Return the (X, Y) coordinate for the center point of the cell that contains the specified text.  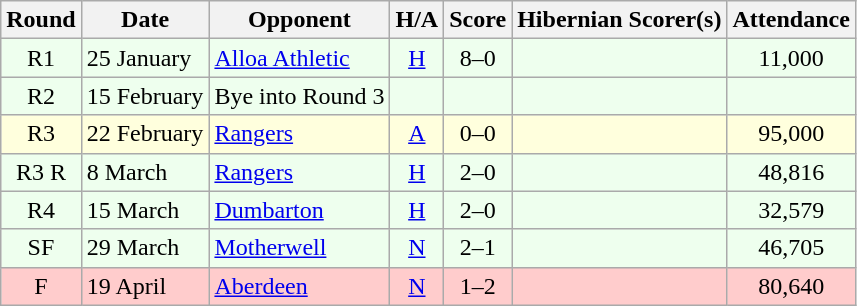
32,579 (791, 210)
Round (41, 20)
15 February (145, 96)
H/A (417, 20)
R4 (41, 210)
Opponent (300, 20)
Motherwell (300, 248)
Attendance (791, 20)
11,000 (791, 58)
25 January (145, 58)
0–0 (478, 134)
R3 (41, 134)
R2 (41, 96)
Date (145, 20)
80,640 (791, 286)
Alloa Athletic (300, 58)
8 March (145, 172)
95,000 (791, 134)
Score (478, 20)
Aberdeen (300, 286)
2–1 (478, 248)
15 March (145, 210)
SF (41, 248)
R1 (41, 58)
Dumbarton (300, 210)
48,816 (791, 172)
29 March (145, 248)
1–2 (478, 286)
19 April (145, 286)
22 February (145, 134)
F (41, 286)
8–0 (478, 58)
A (417, 134)
Hibernian Scorer(s) (620, 20)
R3 R (41, 172)
46,705 (791, 248)
Bye into Round 3 (300, 96)
